Find where the given text appears and provide that cell's center as (X, Y) coordinate. 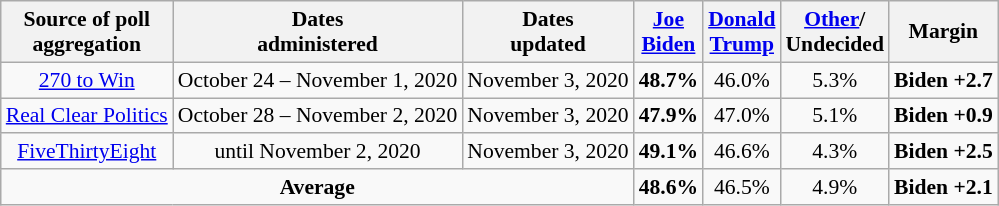
46.0% (742, 80)
FiveThirtyEight (87, 152)
Margin (944, 32)
47.0% (742, 116)
until November 2, 2020 (318, 152)
Source of pollaggregation (87, 32)
Biden +2.1 (944, 187)
Biden +0.9 (944, 116)
JoeBiden (668, 32)
5.1% (834, 116)
270 to Win (87, 80)
Other/Undecided (834, 32)
October 28 – November 2, 2020 (318, 116)
Datesadministered (318, 32)
5.3% (834, 80)
Average (318, 187)
48.7% (668, 80)
Datesupdated (548, 32)
Real Clear Politics (87, 116)
DonaldTrump (742, 32)
49.1% (668, 152)
Biden +2.5 (944, 152)
Biden +2.7 (944, 80)
46.5% (742, 187)
4.3% (834, 152)
46.6% (742, 152)
4.9% (834, 187)
48.6% (668, 187)
47.9% (668, 116)
October 24 – November 1, 2020 (318, 80)
